Return the (x, y) coordinate for the center point of the cell that contains the specified text.  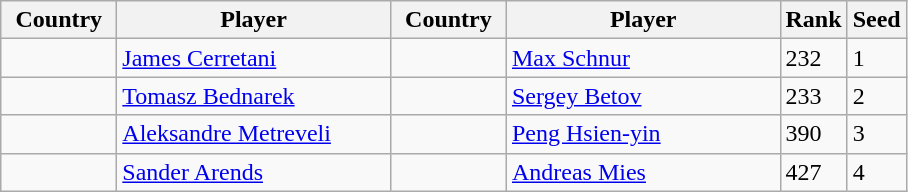
James Cerretani (254, 58)
Max Schnur (643, 58)
233 (814, 96)
Aleksandre Metreveli (254, 134)
3 (876, 134)
Tomasz Bednarek (254, 96)
427 (814, 172)
232 (814, 58)
Peng Hsien-yin (643, 134)
2 (876, 96)
Sander Arends (254, 172)
Rank (814, 20)
4 (876, 172)
Seed (876, 20)
390 (814, 134)
Andreas Mies (643, 172)
Sergey Betov (643, 96)
1 (876, 58)
